Locate the cell with the specified text and output its (x, y) center coordinate. 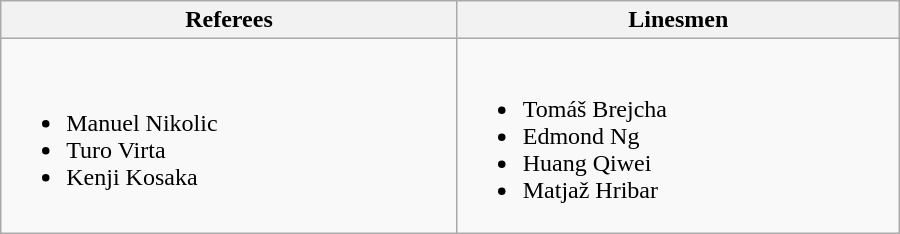
Tomáš Brejcha Edmond Ng Huang Qiwei Matjaž Hribar (678, 136)
Linesmen (678, 20)
Referees (229, 20)
Manuel Nikolic Turo Virta Kenji Kosaka (229, 136)
